Return (X, Y) of the center of cell containing provided text 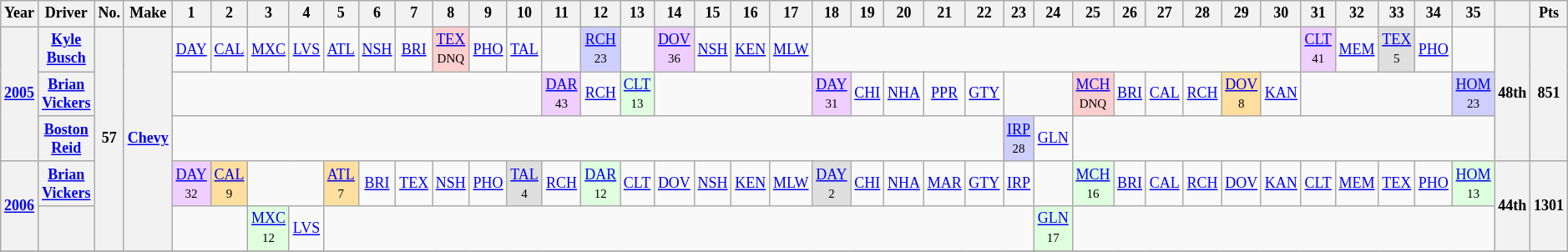
DAR12 (601, 184)
23 (1019, 13)
Driver (66, 13)
13 (638, 13)
7 (414, 13)
5 (341, 13)
32 (1357, 13)
DAY (191, 49)
4 (306, 13)
17 (792, 13)
6 (377, 13)
30 (1281, 13)
TAL4 (524, 184)
DOV36 (675, 49)
IRP (1019, 184)
57 (109, 139)
CLT13 (638, 94)
9 (488, 13)
Chevy (148, 139)
35 (1473, 13)
TEXDNQ (451, 49)
MCH16 (1093, 184)
TAL (524, 49)
44th (1513, 205)
Pts (1550, 13)
ATL7 (341, 184)
3 (269, 13)
33 (1397, 13)
HOM23 (1473, 94)
DOV8 (1242, 94)
29 (1242, 13)
1 (191, 13)
ATL (341, 49)
15 (713, 13)
No. (109, 13)
2 (229, 13)
RCH23 (601, 49)
TEX5 (1397, 49)
25 (1093, 13)
11 (561, 13)
27 (1164, 13)
MCHDNQ (1093, 94)
8 (451, 13)
18 (832, 13)
GLN17 (1053, 229)
IRP28 (1019, 139)
34 (1434, 13)
2006 (20, 205)
DAY32 (191, 184)
1301 (1550, 205)
24 (1053, 13)
31 (1318, 13)
12 (601, 13)
22 (984, 13)
DAY31 (832, 94)
16 (751, 13)
PPR (944, 94)
MXC12 (269, 229)
28 (1202, 13)
851 (1550, 93)
20 (904, 13)
Boston Reid (66, 139)
GLN (1053, 139)
Make (148, 13)
MAR (944, 184)
DAY2 (832, 184)
26 (1130, 13)
CLT41 (1318, 49)
Year (20, 13)
2005 (20, 93)
Kyle Busch (66, 49)
14 (675, 13)
MXC (269, 49)
HOM13 (1473, 184)
21 (944, 13)
CAL9 (229, 184)
10 (524, 13)
19 (867, 13)
DAR43 (561, 94)
48th (1513, 93)
